Capture the cell that displays the provided text and extract its (x, y) central coordinate. 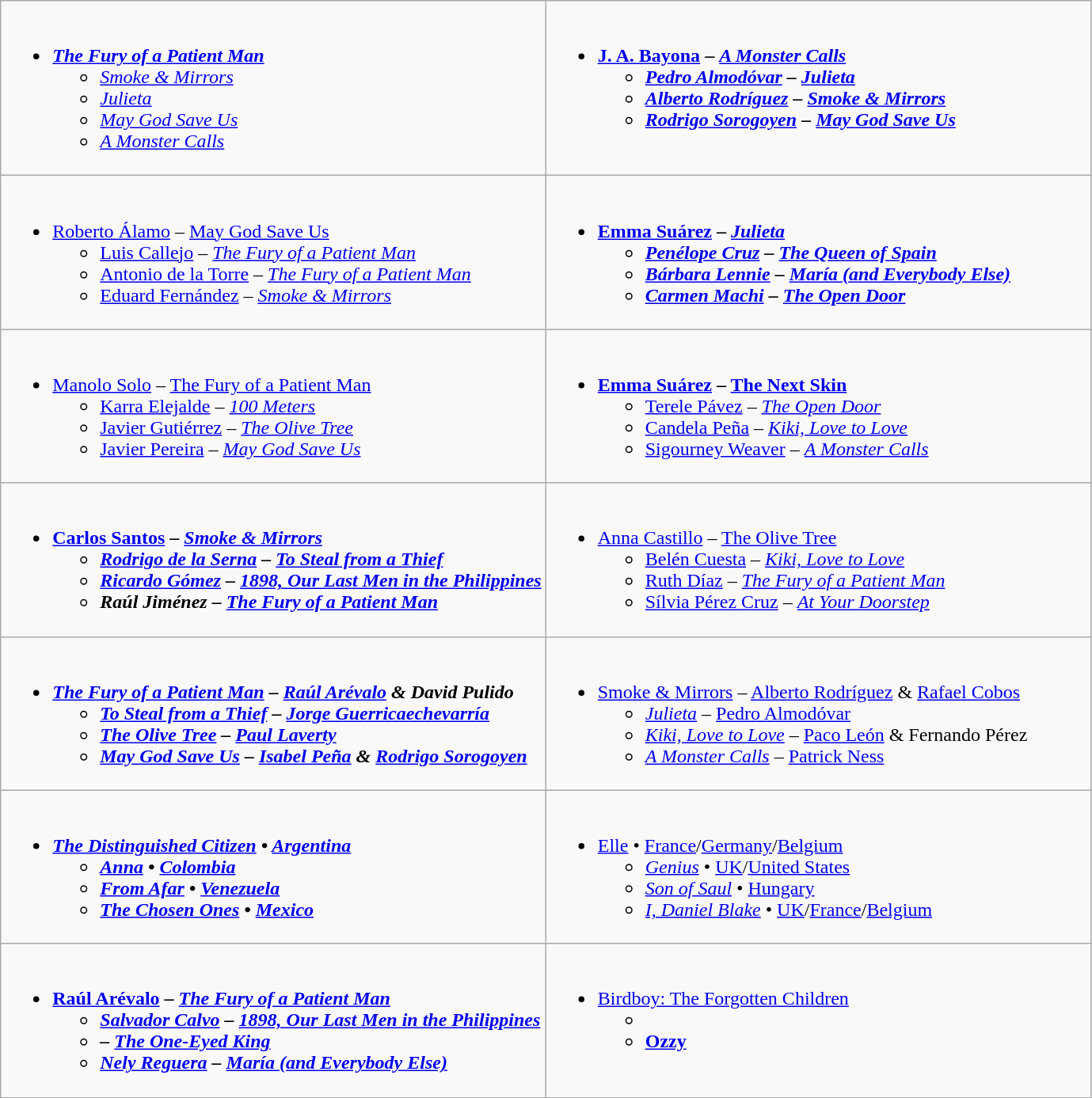
Emma Suárez – JulietaPenélope Cruz – The Queen of SpainBárbara Lennie – María (and Everybody Else)Carmen Machi – The Open Door (818, 253)
J. A. Bayona – A Monster CallsPedro Almodóvar – JulietaAlberto Rodríguez – Smoke & MirrorsRodrigo Sorogoyen – May God Save Us (818, 89)
The Distinguished Citizen • ArgentinaAnna • ColombiaFrom Afar • VenezuelaThe Chosen Ones • Mexico (273, 867)
Elle • France/Germany/BelgiumGenius • UK/United StatesSon of Saul • HungaryI, Daniel Blake • UK/France/Belgium (818, 867)
Manolo Solo – The Fury of a Patient ManKarra Elejalde – 100 MetersJavier Gutiérrez – The Olive TreeJavier Pereira – May God Save Us (273, 406)
Emma Suárez – The Next SkinTerele Pávez – The Open DoorCandela Peña – Kiki, Love to LoveSigourney Weaver – A Monster Calls (818, 406)
The Fury of a Patient ManSmoke & MirrorsJulietaMay God Save UsA Monster Calls (273, 89)
Birdboy: The Forgotten ChildrenOzzy (818, 1020)
Anna Castillo – The Olive TreeBelén Cuesta – Kiki, Love to LoveRuth Díaz – The Fury of a Patient ManSílvia Pérez Cruz – At Your Doorstep (818, 560)
